Detect which cell encompasses the target text, then output its (X, Y) center coordinate. 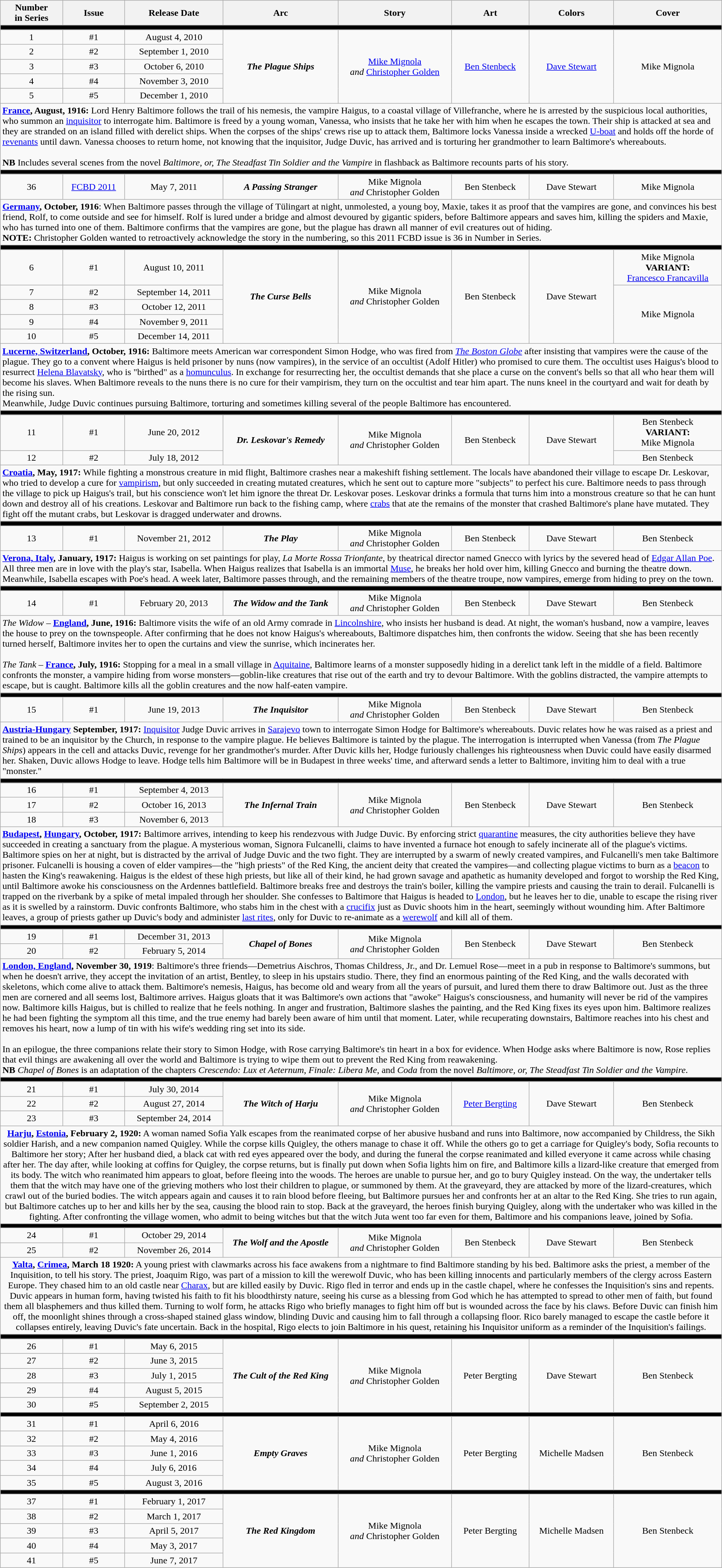
Mike MignolaVARIANT:Francesco Francavilla (668, 267)
April 6, 2016 (174, 1424)
February 1, 2017 (174, 1502)
March 1, 2017 (174, 1516)
July 1, 2015 (174, 1375)
May 6, 2015 (174, 1346)
20 (32, 951)
40 (32, 1546)
30 (32, 1405)
8 (32, 307)
The Cult of the Red King (281, 1375)
34 (32, 1468)
The Widow and the Tank (281, 603)
August 3, 2016 (174, 1483)
1 (32, 37)
June 3, 2015 (174, 1361)
11 (32, 433)
15 (32, 710)
Numberin Series (32, 13)
38 (32, 1516)
29 (32, 1390)
Dr. Leskovar's Remedy (281, 440)
August 10, 2011 (174, 267)
The Witch of Harju (281, 1103)
Art (490, 13)
The Infernal Train (281, 805)
35 (32, 1483)
July 6, 2016 (174, 1468)
5 (32, 96)
December 31, 2013 (174, 936)
August 27, 2014 (174, 1103)
September 4, 2013 (174, 790)
2 (32, 52)
The Red Kingdom (281, 1531)
November 3, 2010 (174, 81)
May 4, 2016 (174, 1438)
21 (32, 1089)
32 (32, 1438)
December 14, 2011 (174, 336)
16 (32, 790)
The Play (281, 538)
Arc (281, 13)
February 5, 2014 (174, 951)
12 (32, 458)
October 16, 2013 (174, 805)
September 1, 2010 (174, 52)
18 (32, 819)
Release Date (174, 13)
26 (32, 1346)
36 (32, 187)
October 29, 2014 (174, 1235)
Chapel of Bones (281, 944)
May 7, 2011 (174, 187)
October 6, 2010 (174, 66)
June 20, 2012 (174, 433)
39 (32, 1531)
4 (32, 81)
November 21, 2012 (174, 538)
24 (32, 1235)
33 (32, 1453)
19 (32, 936)
November 26, 2014 (174, 1250)
7 (32, 292)
22 (32, 1103)
10 (32, 336)
13 (32, 538)
Issue (93, 13)
37 (32, 1502)
17 (32, 805)
June 1, 2016 (174, 1453)
Cover (668, 13)
Ben StenbeckVARIANT:Mike Mignola (668, 433)
14 (32, 603)
November 6, 2013 (174, 819)
July 30, 2014 (174, 1089)
July 18, 2012 (174, 458)
December 1, 2010 (174, 96)
FCBD 2011 (93, 187)
Colors (572, 13)
3 (32, 66)
The Plague Ships (281, 66)
41 (32, 1560)
September 24, 2014 (174, 1118)
November 9, 2011 (174, 322)
The Curse Bells (281, 296)
27 (32, 1361)
28 (32, 1375)
23 (32, 1118)
June 19, 2013 (174, 710)
The Wolf and the Apostle (281, 1243)
31 (32, 1424)
9 (32, 322)
September 14, 2011 (174, 292)
June 7, 2017 (174, 1560)
August 4, 2010 (174, 37)
April 5, 2017 (174, 1531)
October 12, 2011 (174, 307)
September 2, 2015 (174, 1405)
Empty Graves (281, 1453)
A Passing Stranger (281, 187)
February 20, 2013 (174, 603)
August 5, 2015 (174, 1390)
Story (395, 13)
The Inquisitor (281, 710)
25 (32, 1250)
6 (32, 267)
May 3, 2017 (174, 1546)
